For the text-containing cell, return its midpoint in [X, Y] coordinate format. 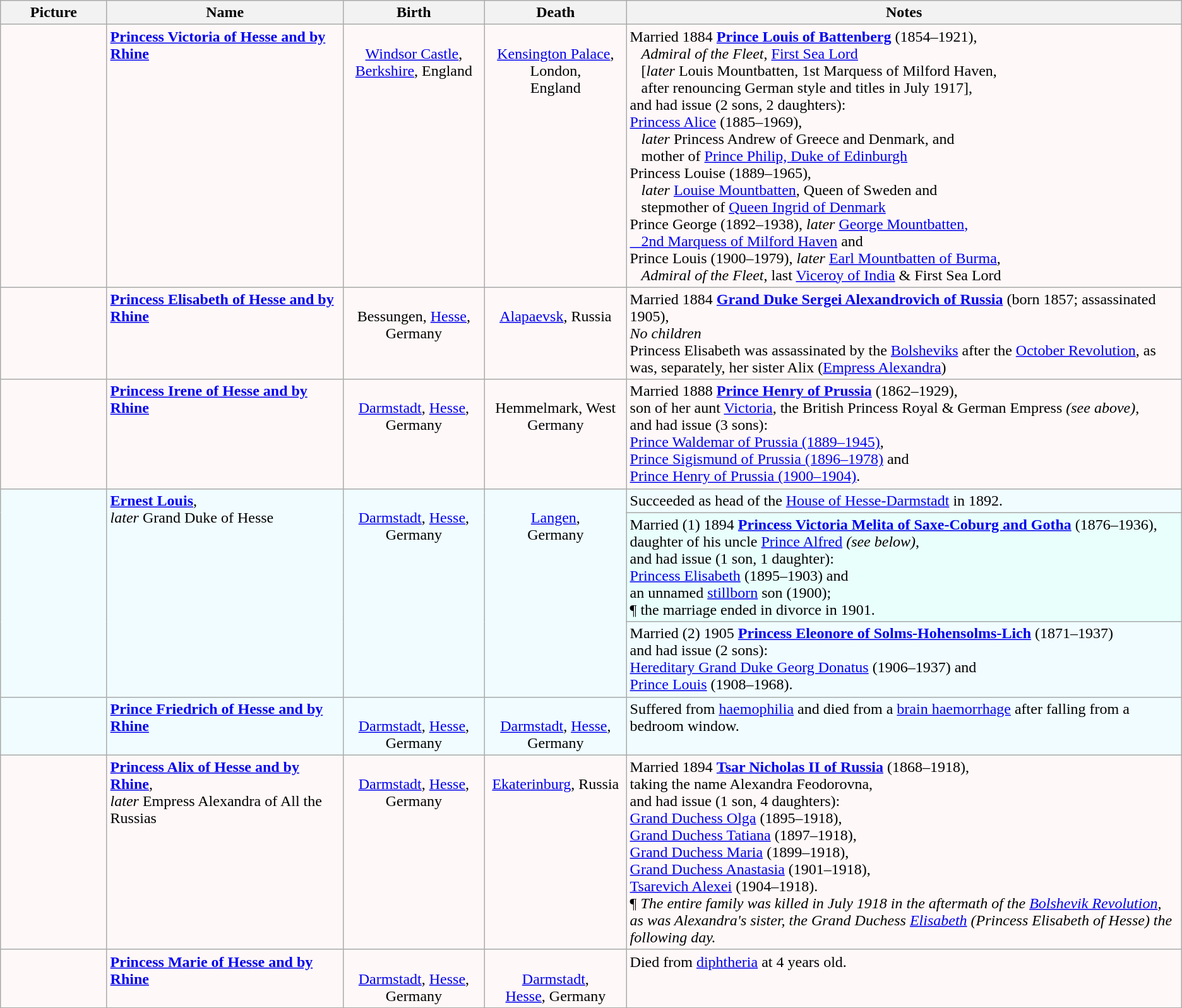
Death [556, 13]
Suffered from haemophilia and died from a brain haemorrhage after falling from a bedroom window. [904, 726]
Kensington Palace, London, England [556, 156]
Picture [54, 13]
Princess Alix of Hesse and by Rhine, later Empress Alexandra of All the Russias [225, 852]
Princess Irene of Hesse and by Rhine [225, 434]
Prince Friedrich of Hesse and by Rhine [225, 726]
Birth [414, 13]
Ekaterinburg, Russia [556, 852]
Princess Elisabeth of Hesse and by Rhine [225, 333]
Alapaevsk, Russia [556, 333]
Hemmelmark, West Germany [556, 434]
Succeeded as head of the House of Hesse-Darmstadt in 1892. [904, 501]
Ernest Louis,later Grand Duke of Hesse [225, 593]
Notes [904, 13]
Bessungen, Hesse, Germany [414, 333]
Langen, Germany [556, 593]
Name [225, 13]
Died from diphtheria at 4 years old. [904, 978]
Princess Marie of Hesse and by Rhine [225, 978]
Windsor Castle, Berkshire, England [414, 156]
Princess Victoria of Hesse and by Rhine [225, 156]
